Extract the (X, Y) coordinate from the center of the cell holding the provided text.  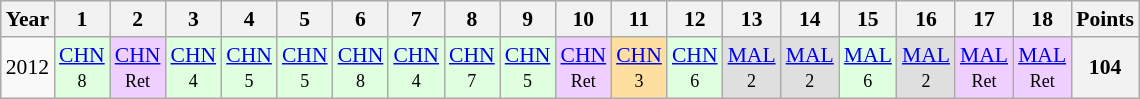
12 (695, 19)
2 (138, 19)
104 (1105, 68)
1 (82, 19)
Points (1105, 19)
14 (810, 19)
6 (361, 19)
17 (984, 19)
CHN7 (472, 68)
5 (305, 19)
CHN3 (639, 68)
4 (249, 19)
2012 (28, 68)
MAL6 (868, 68)
18 (1042, 19)
9 (528, 19)
11 (639, 19)
Year (28, 19)
10 (583, 19)
13 (752, 19)
3 (193, 19)
16 (926, 19)
7 (416, 19)
8 (472, 19)
15 (868, 19)
CHN6 (695, 68)
